Determine the [X, Y] coordinate at the center of the cell enclosing the given text.  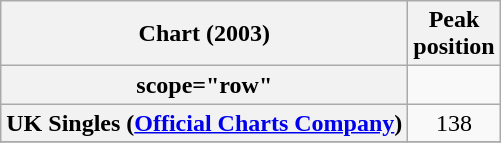
UK Singles (Official Charts Company) [204, 123]
scope="row" [204, 85]
Chart (2003) [204, 34]
138 [454, 123]
Peakposition [454, 34]
